Determine the (X, Y) coordinate at the center of the cell enclosing the given text.  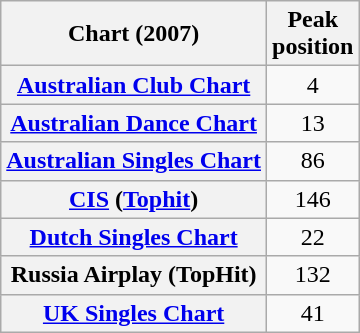
UK Singles Chart (134, 313)
4 (313, 85)
41 (313, 313)
86 (313, 161)
Australian Dance Chart (134, 123)
Australian Singles Chart (134, 161)
Australian Club Chart (134, 85)
132 (313, 275)
Peakposition (313, 34)
Chart (2007) (134, 34)
Russia Airplay (TopHit) (134, 275)
CIS (Tophit) (134, 199)
Dutch Singles Chart (134, 237)
22 (313, 237)
146 (313, 199)
13 (313, 123)
